For the text-containing cell, return its midpoint in [x, y] coordinate format. 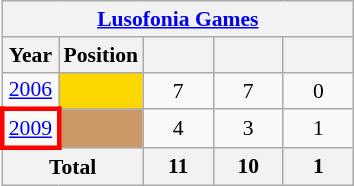
Lusofonia Games [178, 19]
3 [248, 130]
2006 [30, 90]
0 [318, 90]
Total [72, 166]
Year [30, 55]
4 [178, 130]
2009 [30, 130]
10 [248, 166]
11 [178, 166]
Position [101, 55]
